Pinpoint the cell where the given text exists, returning its [X, Y] midpoint coordinate. 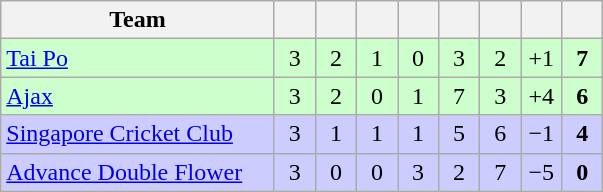
Ajax [138, 96]
−1 [542, 134]
Singapore Cricket Club [138, 134]
Tai Po [138, 58]
Advance Double Flower [138, 172]
4 [582, 134]
+1 [542, 58]
−5 [542, 172]
5 [460, 134]
+4 [542, 96]
Team [138, 20]
